From the cell containing the given text, extract its center point as [X, Y] coordinate. 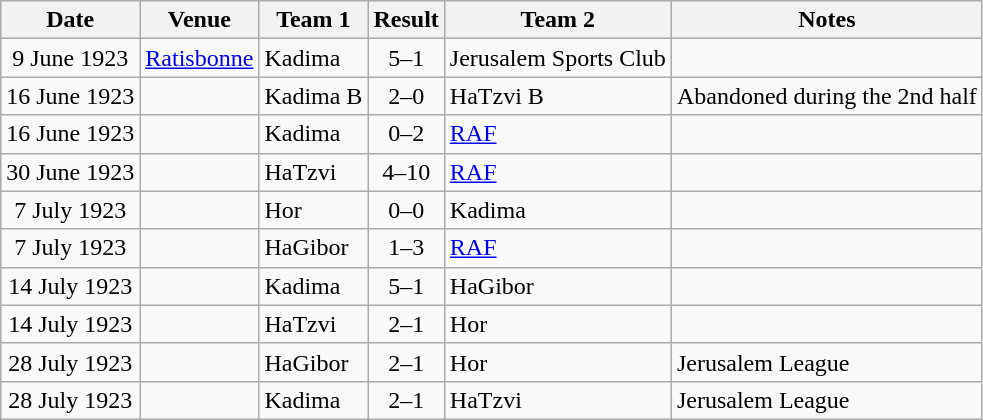
4–10 [406, 172]
Abandoned during the 2nd half [826, 96]
Venue [200, 20]
Date [70, 20]
Team 1 [314, 20]
9 June 1923 [70, 58]
Ratisbonne [200, 58]
Result [406, 20]
Team 2 [558, 20]
Kadima B [314, 96]
0–2 [406, 134]
0–0 [406, 210]
30 June 1923 [70, 172]
1–3 [406, 248]
2–0 [406, 96]
Notes [826, 20]
HaTzvi B [558, 96]
Jerusalem Sports Club [558, 58]
